Find where the given text appears and provide that cell's center as [x, y] coordinate. 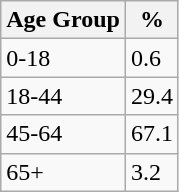
65+ [64, 172]
0.6 [152, 58]
3.2 [152, 172]
Age Group [64, 20]
% [152, 20]
67.1 [152, 134]
0-18 [64, 58]
45-64 [64, 134]
29.4 [152, 96]
18-44 [64, 96]
